Search for the cell housing the specified text and yield its (X, Y) center coordinate. 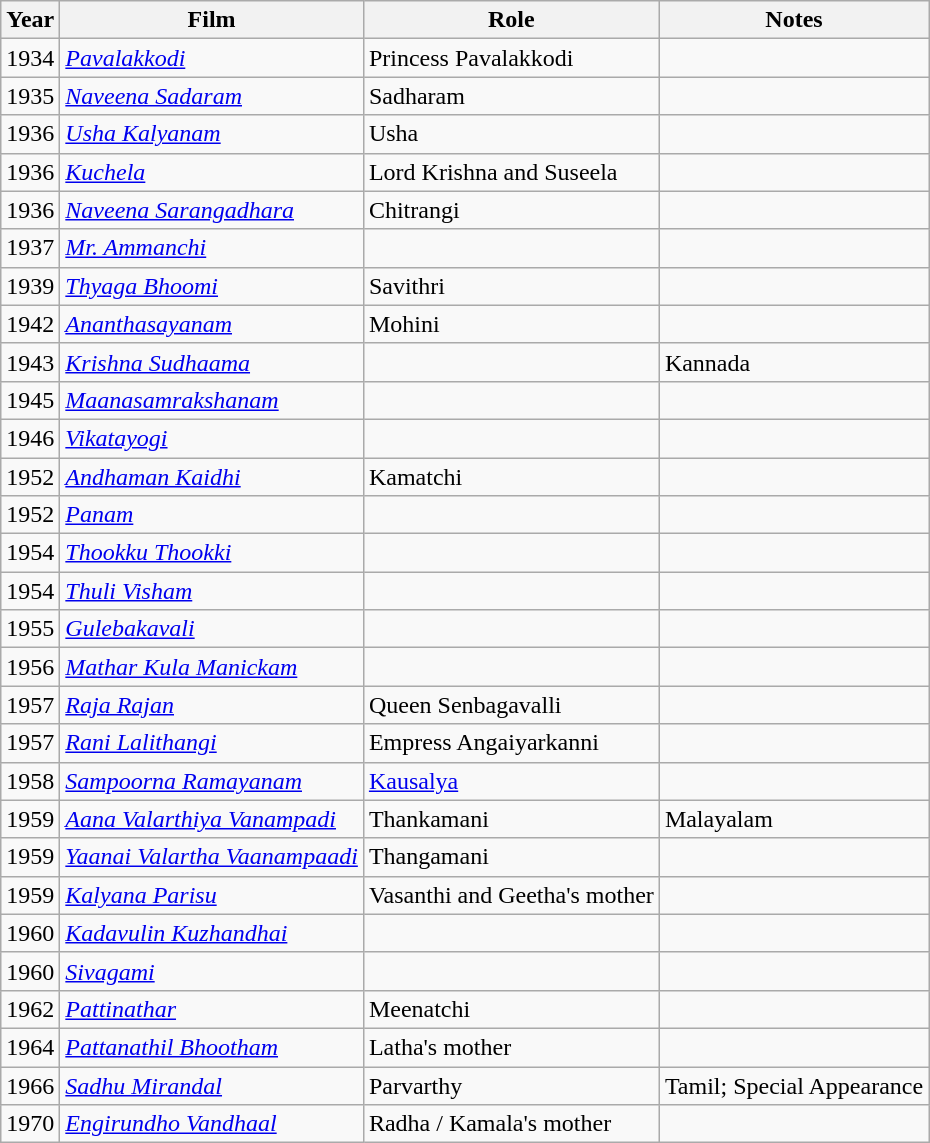
Maanasamrakshanam (212, 400)
1942 (30, 324)
Malayalam (794, 819)
Queen Senbagavalli (511, 705)
1970 (30, 1124)
Tamil; Special Appearance (794, 1085)
Latha's mother (511, 1047)
Usha Kalyanam (212, 134)
Engirundho Vandhaal (212, 1124)
1966 (30, 1085)
Thookku Thookki (212, 553)
1962 (30, 1009)
Sampoorna Ramayanam (212, 781)
Role (511, 20)
1964 (30, 1047)
1934 (30, 58)
Mohini (511, 324)
Naveena Sadaram (212, 96)
1956 (30, 667)
Kamatchi (511, 477)
1955 (30, 629)
Kalyana Parisu (212, 895)
Sadharam (511, 96)
Gulebakavali (212, 629)
1939 (30, 286)
Naveena Sarangadhara (212, 210)
Notes (794, 20)
Thuli Visham (212, 591)
Film (212, 20)
Mathar Kula Manickam (212, 667)
Pattinathar (212, 1009)
Thangamani (511, 857)
Yaanai Valartha Vaanampaadi (212, 857)
Thankamani (511, 819)
Radha / Kamala's mother (511, 1124)
Ananthasayanam (212, 324)
Kadavulin Kuzhandhai (212, 933)
Kuchela (212, 172)
Sivagami (212, 971)
Vasanthi and Geetha's mother (511, 895)
Sadhu Mirandal (212, 1085)
1958 (30, 781)
Krishna Sudhaama (212, 362)
1946 (30, 438)
1943 (30, 362)
1945 (30, 400)
Mr. Ammanchi (212, 248)
Andhaman Kaidhi (212, 477)
1935 (30, 96)
Vikatayogi (212, 438)
Raja Rajan (212, 705)
Aana Valarthiya Vanampadi (212, 819)
Usha (511, 134)
Parvarthy (511, 1085)
Chitrangi (511, 210)
Meenatchi (511, 1009)
Panam (212, 515)
Princess Pavalakkodi (511, 58)
Empress Angaiyarkanni (511, 743)
Kannada (794, 362)
Year (30, 20)
Rani Lalithangi (212, 743)
Thyaga Bhoomi (212, 286)
Pavalakkodi (212, 58)
1937 (30, 248)
Pattanathil Bhootham (212, 1047)
Kausalya (511, 781)
Savithri (511, 286)
Lord Krishna and Suseela (511, 172)
